Provide the [x, y] coordinate of the cell's center where the given text is located.  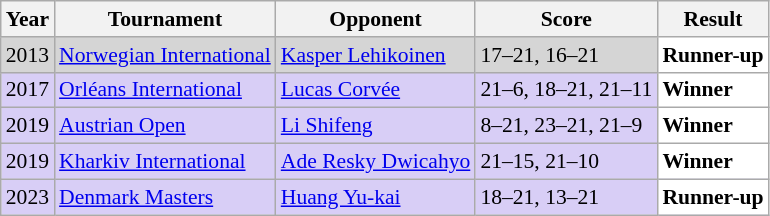
2017 [28, 90]
Kasper Lehikoinen [376, 55]
Denmark Masters [165, 197]
Austrian Open [165, 126]
Lucas Corvée [376, 90]
Ade Resky Dwicahyo [376, 162]
Opponent [376, 19]
21–6, 18–21, 21–11 [566, 90]
8–21, 23–21, 21–9 [566, 126]
Tournament [165, 19]
2013 [28, 55]
Kharkiv International [165, 162]
Year [28, 19]
17–21, 16–21 [566, 55]
Norwegian International [165, 55]
Score [566, 19]
Li Shifeng [376, 126]
18–21, 13–21 [566, 197]
21–15, 21–10 [566, 162]
2023 [28, 197]
Huang Yu-kai [376, 197]
Orléans International [165, 90]
Result [712, 19]
